Return the (x, y) coordinate for the center point of the cell that contains the specified text.  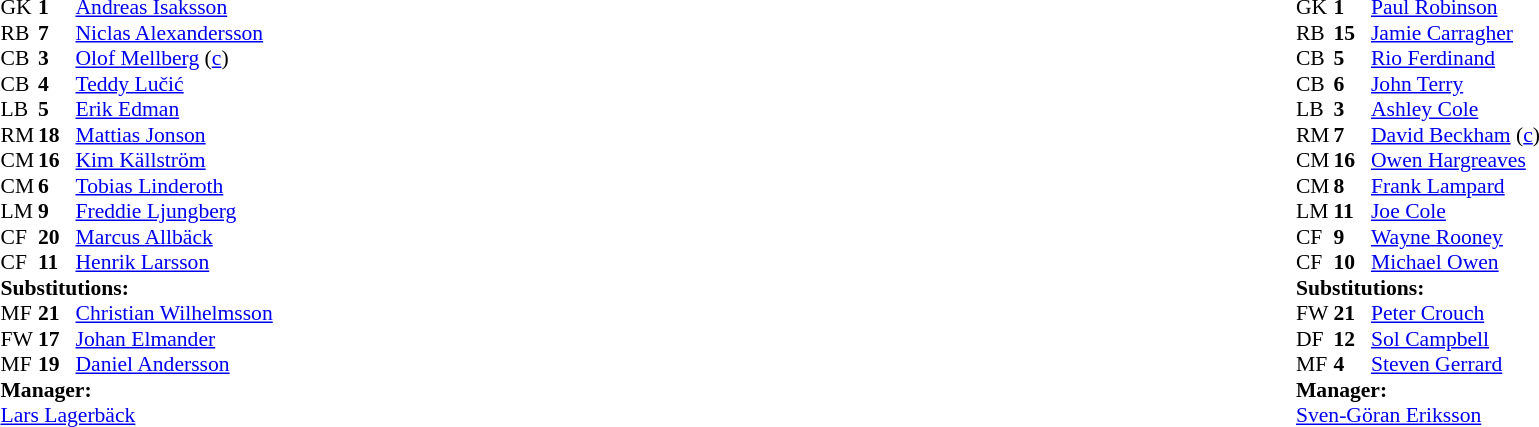
DF (1315, 339)
Substitutions: (136, 288)
12 (1352, 339)
Kim Källström (174, 161)
Olof Mellberg (c) (174, 59)
15 (1352, 33)
18 (57, 135)
Niclas Alexandersson (174, 33)
8 (1352, 186)
17 (57, 339)
19 (57, 365)
Teddy Lučić (174, 84)
Tobias Linderoth (174, 186)
Freddie Ljungberg (174, 211)
Daniel Andersson (174, 365)
20 (57, 237)
Christian Wilhelmsson (174, 313)
Johan Elmander (174, 339)
Mattias Jonson (174, 135)
Erik Edman (174, 109)
10 (1352, 263)
Henrik Larsson (174, 263)
Manager: (136, 390)
Marcus Allbäck (174, 237)
